Identify which cell holds the provided text, then report its (X, Y) central coordinate. 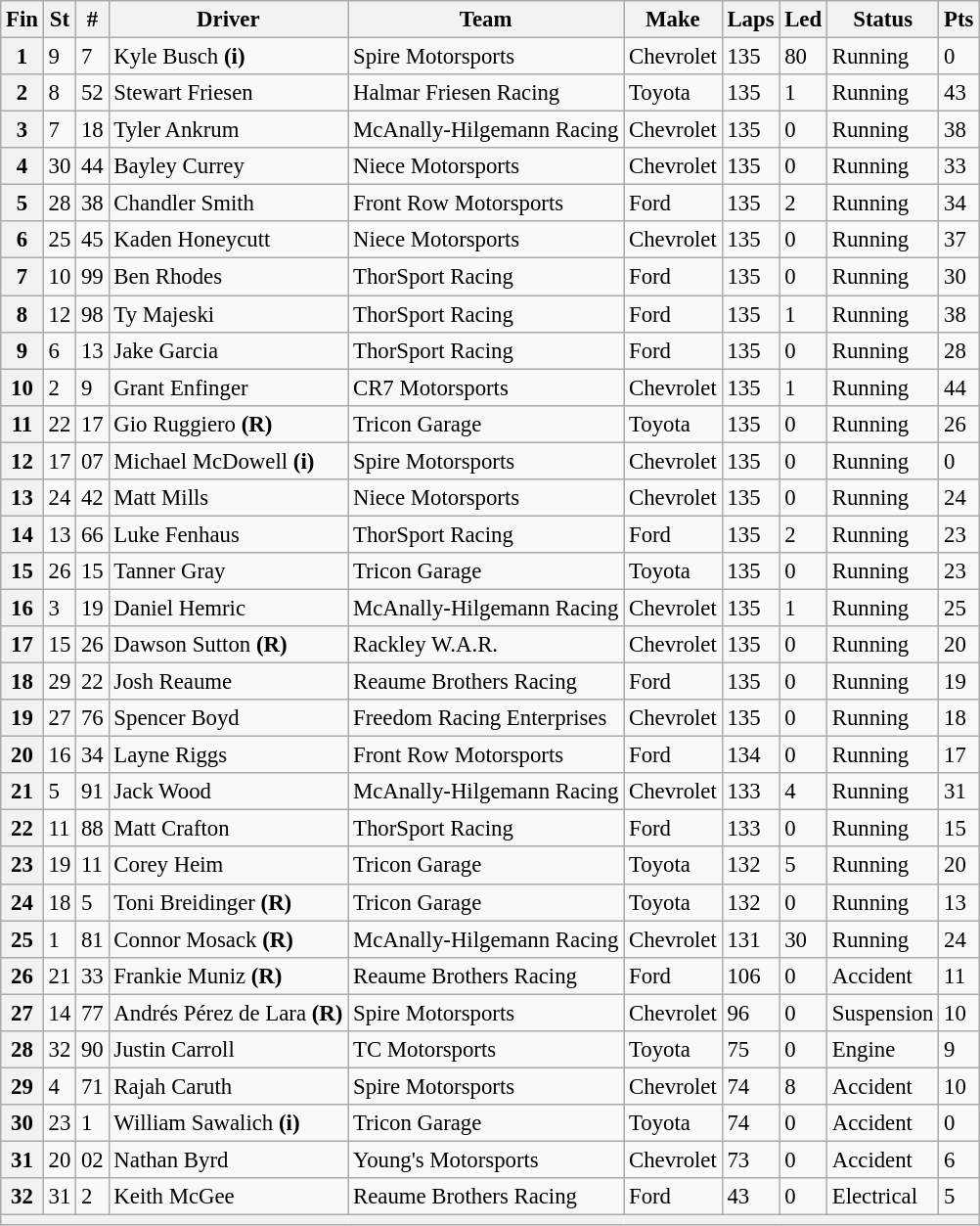
Freedom Racing Enterprises (486, 718)
Driver (229, 20)
Jack Wood (229, 792)
William Sawalich (i) (229, 1123)
37 (958, 240)
131 (751, 939)
Tanner Gray (229, 571)
Toni Breidinger (R) (229, 902)
CR7 Motorsports (486, 387)
98 (92, 314)
52 (92, 93)
75 (751, 1050)
Nathan Byrd (229, 1159)
Jake Garcia (229, 350)
Halmar Friesen Racing (486, 93)
Chandler Smith (229, 204)
Status (882, 20)
91 (92, 792)
Ty Majeski (229, 314)
Young's Motorsports (486, 1159)
80 (804, 57)
Justin Carroll (229, 1050)
Gio Ruggiero (R) (229, 424)
# (92, 20)
07 (92, 461)
Luke Fenhaus (229, 534)
71 (92, 1086)
Kyle Busch (i) (229, 57)
77 (92, 1013)
Michael McDowell (i) (229, 461)
Matt Mills (229, 498)
Laps (751, 20)
TC Motorsports (486, 1050)
Fin (22, 20)
134 (751, 755)
02 (92, 1159)
Engine (882, 1050)
Josh Reaume (229, 682)
88 (92, 829)
73 (751, 1159)
Ben Rhodes (229, 277)
Rackley W.A.R. (486, 645)
Corey Heim (229, 866)
42 (92, 498)
Bayley Currey (229, 166)
Connor Mosack (R) (229, 939)
Led (804, 20)
Make (673, 20)
99 (92, 277)
Andrés Pérez de Lara (R) (229, 1013)
96 (751, 1013)
Grant Enfinger (229, 387)
Spencer Boyd (229, 718)
Frankie Muniz (R) (229, 976)
Layne Riggs (229, 755)
St (59, 20)
Rajah Caruth (229, 1086)
Keith McGee (229, 1197)
Dawson Sutton (R) (229, 645)
106 (751, 976)
Electrical (882, 1197)
Team (486, 20)
45 (92, 240)
Matt Crafton (229, 829)
90 (92, 1050)
Tyler Ankrum (229, 130)
Pts (958, 20)
66 (92, 534)
Daniel Hemric (229, 608)
Kaden Honeycutt (229, 240)
81 (92, 939)
76 (92, 718)
Stewart Friesen (229, 93)
Suspension (882, 1013)
